Detect which cell encompasses the target text, then output its [X, Y] center coordinate. 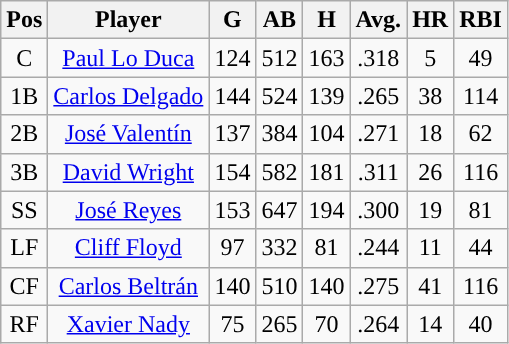
.265 [378, 96]
.311 [378, 172]
154 [232, 172]
144 [232, 96]
.264 [378, 324]
3B [24, 172]
.300 [378, 210]
19 [430, 210]
44 [481, 248]
RBI [481, 20]
LF [24, 248]
.271 [378, 134]
139 [326, 96]
14 [430, 324]
C [24, 58]
512 [280, 58]
David Wright [128, 172]
265 [280, 324]
HR [430, 20]
.318 [378, 58]
RF [24, 324]
Carlos Beltrán [128, 286]
G [232, 20]
H [326, 20]
Pos [24, 20]
José Valentín [128, 134]
Paul Lo Duca [128, 58]
5 [430, 58]
510 [280, 286]
332 [280, 248]
153 [232, 210]
.244 [378, 248]
647 [280, 210]
Cliff Floyd [128, 248]
524 [280, 96]
194 [326, 210]
75 [232, 324]
Xavier Nady [128, 324]
163 [326, 58]
70 [326, 324]
114 [481, 96]
2B [24, 134]
38 [430, 96]
582 [280, 172]
1B [24, 96]
41 [430, 286]
97 [232, 248]
Avg. [378, 20]
104 [326, 134]
Player [128, 20]
SS [24, 210]
CF [24, 286]
384 [280, 134]
62 [481, 134]
137 [232, 134]
49 [481, 58]
181 [326, 172]
124 [232, 58]
.275 [378, 286]
40 [481, 324]
26 [430, 172]
José Reyes [128, 210]
Carlos Delgado [128, 96]
18 [430, 134]
11 [430, 248]
AB [280, 20]
